Pinpoint the cell where the given text exists, returning its (X, Y) midpoint coordinate. 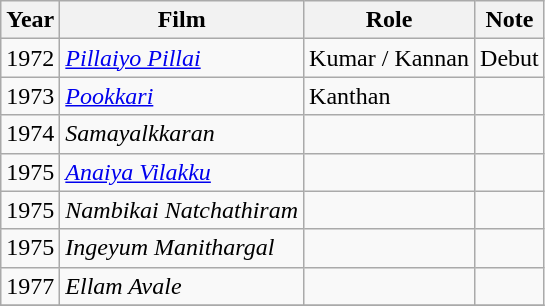
1974 (30, 134)
Ingeyum Manithargal (182, 248)
Debut (510, 58)
Year (30, 20)
Kumar / Kannan (390, 58)
Note (510, 20)
Kanthan (390, 96)
Anaiya Vilakku (182, 172)
1977 (30, 286)
Role (390, 20)
Pookkari (182, 96)
1972 (30, 58)
1973 (30, 96)
Pillaiyo Pillai (182, 58)
Ellam Avale (182, 286)
Film (182, 20)
Nambikai Natchathiram (182, 210)
Samayalkkaran (182, 134)
